Pinpoint the cell where the given text exists, returning its (X, Y) midpoint coordinate. 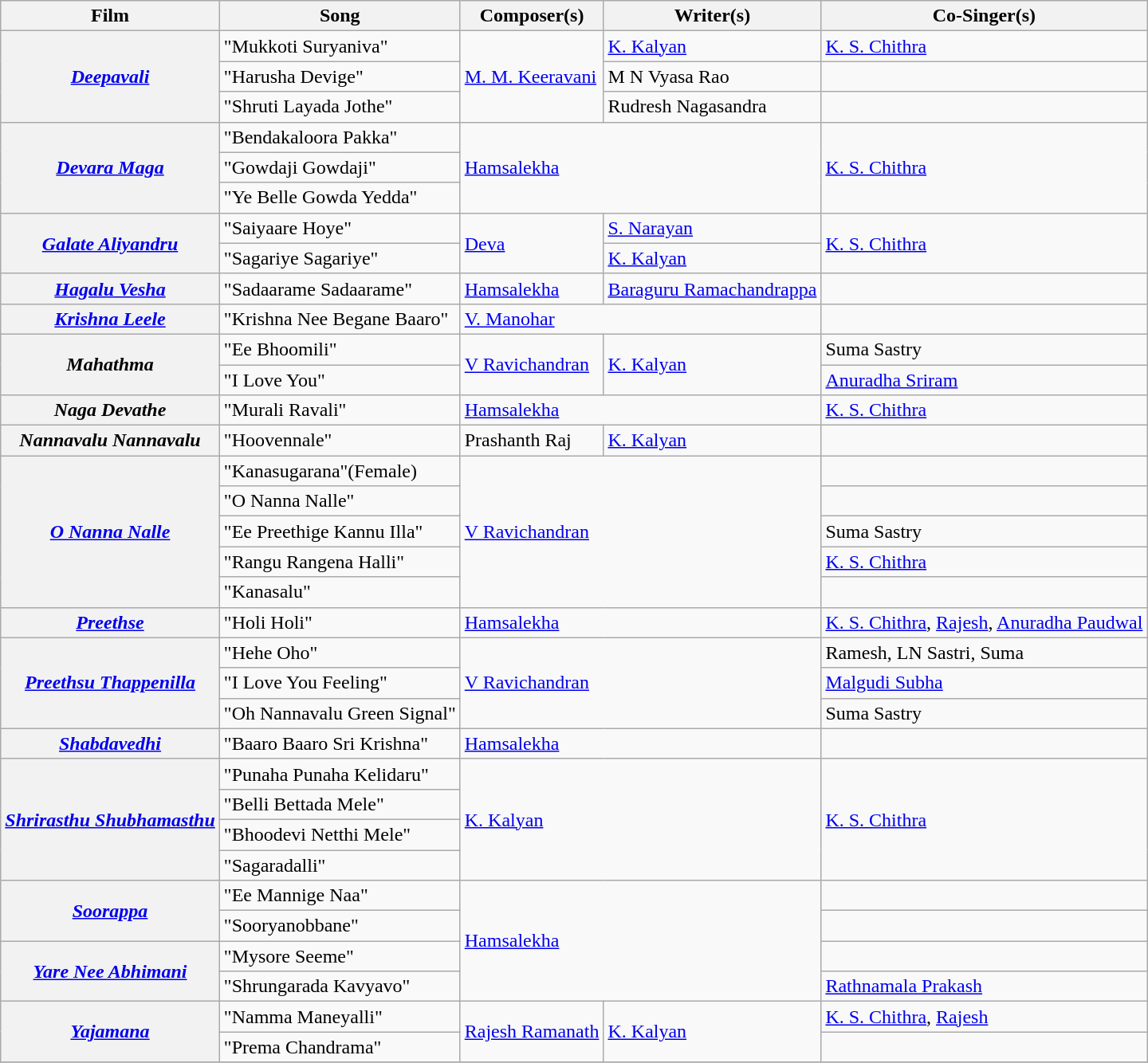
Preethse (110, 622)
Anuradha Sriram (984, 380)
Rudresh Nagasandra (713, 107)
"Oh Nannavalu Green Signal" (340, 713)
Yare Nee Abhimani (110, 971)
O Nanna Nalle (110, 531)
"Krishna Nee Begane Baaro" (340, 319)
"Murali Ravali" (340, 410)
Hagalu Vesha (110, 288)
K. S. Chithra, Rajesh (984, 1017)
Devara Maga (110, 167)
Film (110, 16)
"Hehe Oho" (340, 653)
Rathnamala Prakash (984, 987)
Preethsu Thappenilla (110, 683)
"Bhoodevi Netthi Mele" (340, 834)
Krishna Leele (110, 319)
M N Vyasa Rao (713, 76)
Soorappa (110, 911)
Ramesh, LN Sastri, Suma (984, 653)
"I Love You Feeling" (340, 683)
Deva (532, 243)
"Mukkoti Suryaniva" (340, 46)
S. Narayan (713, 228)
Deepavali (110, 76)
Shabdavedhi (110, 743)
K. S. Chithra, Rajesh, Anuradha Paudwal (984, 622)
Song (340, 16)
"Rangu Rangena Halli" (340, 562)
Composer(s) (532, 16)
"Gowdaji Gowdaji" (340, 167)
"Kanasugarana"(Female) (340, 471)
Yajamana (110, 1032)
"Sagaradalli" (340, 865)
M. M. Keeravani (532, 76)
Prashanth Raj (532, 441)
Writer(s) (713, 16)
Co-Singer(s) (984, 16)
"Hoovennale" (340, 441)
"I Love You" (340, 380)
Naga Devathe (110, 410)
"Sagariye Sagariye" (340, 258)
"Ee Preethige Kannu Illa" (340, 531)
"O Nanna Nalle" (340, 501)
"Baaro Baaro Sri Krishna" (340, 743)
"Bendakaloora Pakka" (340, 137)
"Kanasalu" (340, 592)
Rajesh Ramanath (532, 1032)
"Ye Belle Gowda Yedda" (340, 198)
"Holi Holi" (340, 622)
"Sadaarame Sadaarame" (340, 288)
"Mysore Seeme" (340, 956)
"Belli Bettada Mele" (340, 804)
"Namma Maneyalli" (340, 1017)
Shrirasthu Shubhamasthu (110, 819)
Galate Aliyandru (110, 243)
Malgudi Subha (984, 683)
"Shrungarada Kavyavo" (340, 987)
"Prema Chandrama" (340, 1047)
"Saiyaare Hoye" (340, 228)
Mahathma (110, 364)
Baraguru Ramachandrappa (713, 288)
V. Manohar (641, 319)
"Ee Bhoomili" (340, 349)
"Harusha Devige" (340, 76)
Nannavalu Nannavalu (110, 441)
"Ee Mannige Naa" (340, 896)
"Sooryanobbane" (340, 926)
"Shruti Layada Jothe" (340, 107)
"Punaha Punaha Kelidaru" (340, 774)
